From the cell containing the given text, extract its center point as [x, y] coordinate. 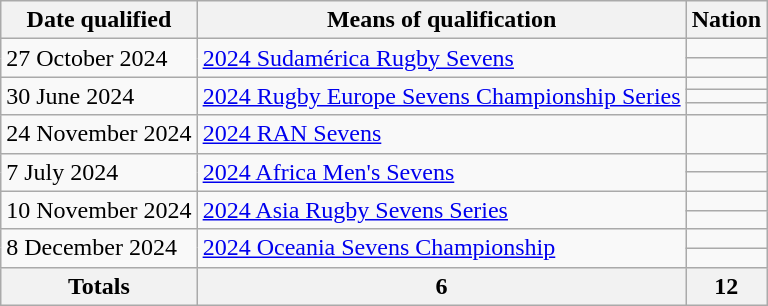
2024 Oceania Sevens Championship [442, 248]
2024 Sudamérica Rugby Sevens [442, 58]
7 July 2024 [99, 172]
24 November 2024 [99, 134]
8 December 2024 [99, 248]
Date qualified [99, 20]
10 November 2024 [99, 210]
Means of qualification [442, 20]
30 June 2024 [99, 96]
12 [726, 286]
2024 Rugby Europe Sevens Championship Series [442, 96]
2024 Africa Men's Sevens [442, 172]
Totals [99, 286]
27 October 2024 [99, 58]
Nation [726, 20]
2024 Asia Rugby Sevens Series [442, 210]
6 [442, 286]
2024 RAN Sevens [442, 134]
